Locate the cell with the specified text and output its [X, Y] center coordinate. 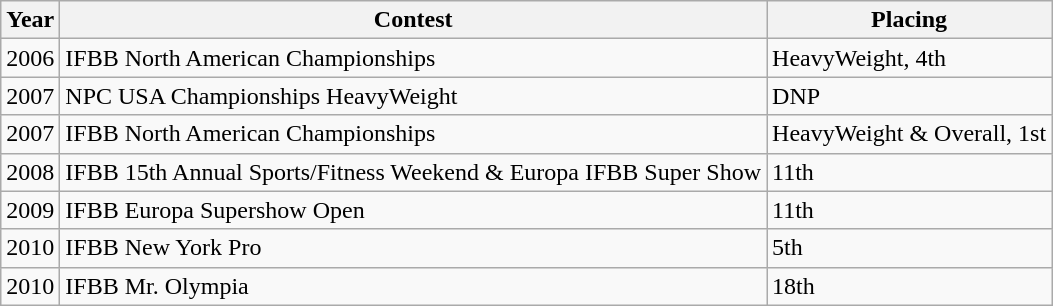
NPC USA Championships HeavyWeight [414, 96]
HeavyWeight & Overall, 1st [910, 134]
5th [910, 248]
IFBB New York Pro [414, 248]
IFBB Europa Supershow Open [414, 210]
DNP [910, 96]
2009 [30, 210]
HeavyWeight, 4th [910, 58]
Year [30, 20]
Placing [910, 20]
2006 [30, 58]
IFBB Mr. Olympia [414, 286]
IFBB 15th Annual Sports/Fitness Weekend & Europa IFBB Super Show [414, 172]
Contest [414, 20]
2008 [30, 172]
18th [910, 286]
